Pinpoint the cell where the given text exists, returning its (X, Y) midpoint coordinate. 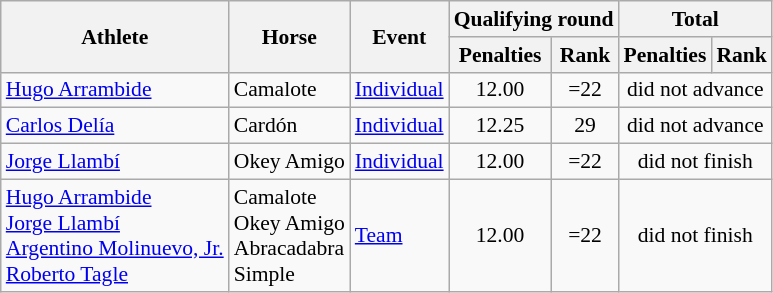
Horse (290, 36)
Athlete (115, 36)
Total (696, 19)
Camalote (290, 90)
Event (400, 36)
CamaloteOkey AmigoAbracadabraSimple (290, 235)
Hugo Arrambide (115, 90)
29 (584, 126)
Okey Amigo (290, 162)
Jorge Llambí (115, 162)
Hugo ArrambideJorge LlambíArgentino Molinuevo, Jr.Roberto Tagle (115, 235)
Cardón (290, 126)
Carlos Delía (115, 126)
Qualifying round (534, 19)
Team (400, 235)
12.25 (500, 126)
